Return the (X, Y) coordinate for the center point of the cell that contains the specified text.  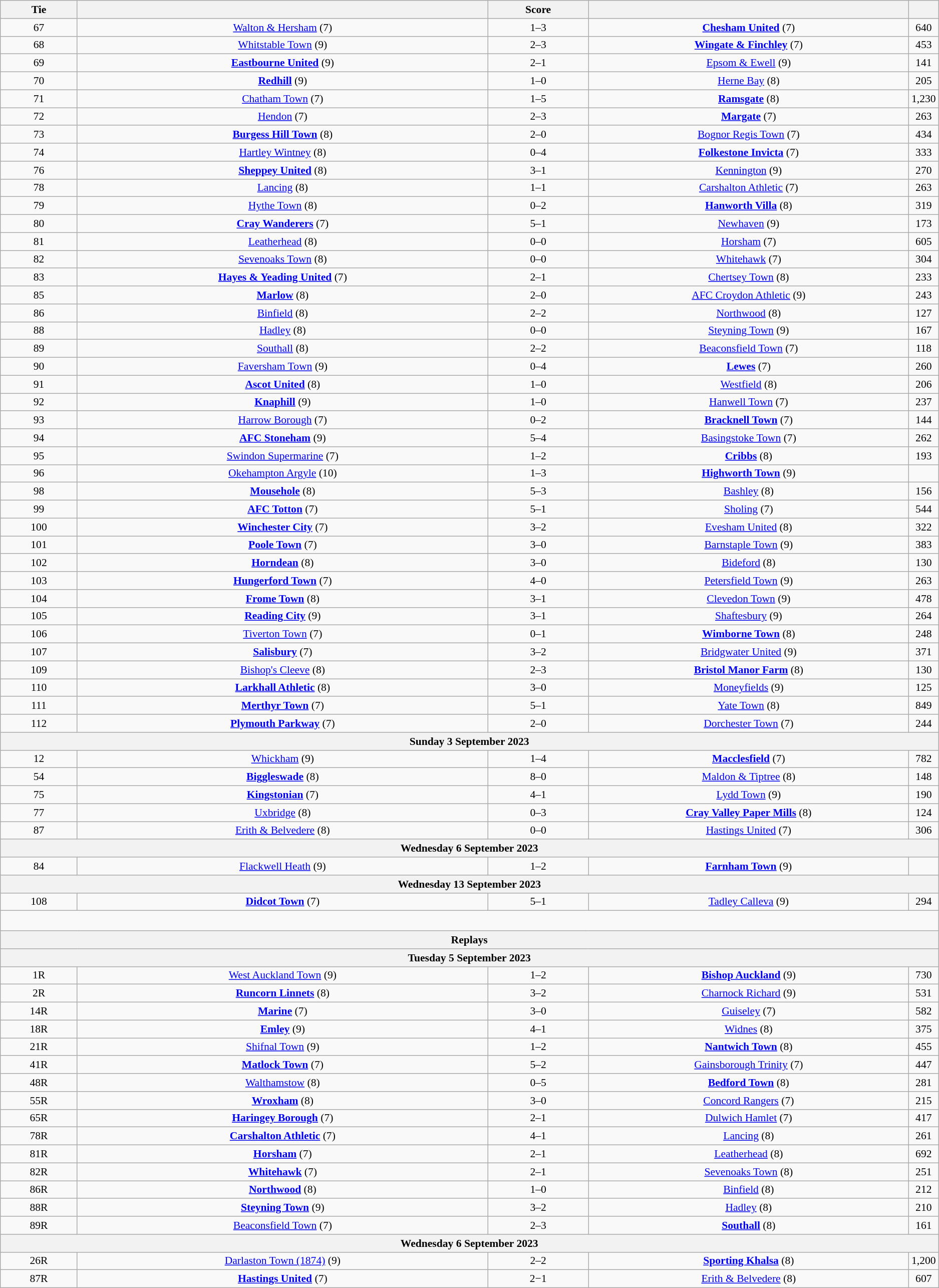
65R (39, 1118)
Bristol Manor Farm (8) (749, 670)
1–4 (538, 759)
104 (39, 599)
Wroxham (8) (282, 1101)
156 (923, 491)
0–3 (538, 813)
Ramsgate (8) (749, 99)
108 (39, 902)
215 (923, 1101)
Farnham Town (9) (749, 866)
1,200 (923, 1261)
Bishop Auckland (9) (749, 975)
99 (39, 509)
375 (923, 1029)
Knaphill (9) (282, 402)
77 (39, 813)
80 (39, 224)
69 (39, 63)
Bracknell Town (7) (749, 420)
89 (39, 349)
Tiverton Town (7) (282, 634)
383 (923, 545)
107 (39, 652)
91 (39, 384)
Cray Valley Paper Mills (8) (749, 813)
173 (923, 224)
1,230 (923, 99)
AFC Stoneham (9) (282, 438)
Poole Town (7) (282, 545)
Tuesday 5 September 2023 (470, 958)
West Auckland Town (9) (282, 975)
Marine (7) (282, 1011)
Flackwell Heath (9) (282, 866)
Reading City (9) (282, 616)
Frome Town (8) (282, 599)
849 (923, 706)
85 (39, 295)
103 (39, 581)
4–0 (538, 581)
78R (39, 1136)
322 (923, 527)
605 (923, 241)
Highworth Town (9) (749, 473)
Biggleswade (8) (282, 777)
141 (923, 63)
Cribbs (8) (749, 456)
90 (39, 367)
193 (923, 456)
81 (39, 241)
Runcorn Linnets (8) (282, 993)
Tie (39, 10)
127 (923, 313)
Clevedon Town (9) (749, 599)
Evesham United (8) (749, 527)
371 (923, 652)
Yate Town (8) (749, 706)
455 (923, 1047)
88R (39, 1208)
110 (39, 688)
118 (923, 349)
190 (923, 795)
Bedford Town (8) (749, 1083)
5–2 (538, 1065)
68 (39, 45)
Sporting Khalsa (8) (749, 1261)
Tadley Calleva (9) (749, 902)
72 (39, 117)
Horndean (8) (282, 563)
294 (923, 902)
100 (39, 527)
Sunday 3 September 2023 (470, 741)
Shaftesbury (9) (749, 616)
112 (39, 723)
Sheppey United (8) (282, 170)
Walton & Hersham (7) (282, 28)
Ascot United (8) (282, 384)
87R (39, 1279)
78 (39, 188)
70 (39, 81)
109 (39, 670)
Larkhall Athletic (8) (282, 688)
453 (923, 45)
111 (39, 706)
87 (39, 831)
Nantwich Town (8) (749, 1047)
148 (923, 777)
125 (923, 688)
417 (923, 1118)
73 (39, 135)
5–3 (538, 491)
Hythe Town (8) (282, 206)
Hartley Wintney (8) (282, 152)
212 (923, 1190)
Uxbridge (8) (282, 813)
Margate (7) (749, 117)
Westfield (8) (749, 384)
Harrow Borough (7) (282, 420)
Winchester City (7) (282, 527)
98 (39, 491)
2−1 (538, 1279)
Burgess Hill Town (8) (282, 135)
Petersfield Town (9) (749, 581)
Salisbury (7) (282, 652)
Hungerford Town (7) (282, 581)
86 (39, 313)
144 (923, 420)
Moneyfields (9) (749, 688)
Score (538, 10)
Wingate & Finchley (7) (749, 45)
102 (39, 563)
Shifnal Town (9) (282, 1047)
478 (923, 599)
Matlock Town (7) (282, 1065)
75 (39, 795)
83 (39, 278)
Maldon & Tiptree (8) (749, 777)
Okehampton Argyle (10) (282, 473)
281 (923, 1083)
Barnstaple Town (9) (749, 545)
Wimborne Town (8) (749, 634)
95 (39, 456)
Sholing (7) (749, 509)
Eastbourne United (9) (282, 63)
Hanworth Villa (8) (749, 206)
306 (923, 831)
640 (923, 28)
48R (39, 1083)
Redhill (9) (282, 81)
Marlow (8) (282, 295)
74 (39, 152)
89R (39, 1225)
Herne Bay (8) (749, 81)
Mousehole (8) (282, 491)
18R (39, 1029)
96 (39, 473)
582 (923, 1011)
Dorchester Town (7) (749, 723)
Hanwell Town (7) (749, 402)
94 (39, 438)
105 (39, 616)
Chertsey Town (8) (749, 278)
782 (923, 759)
41R (39, 1065)
Replays (470, 940)
607 (923, 1279)
244 (923, 723)
1R (39, 975)
233 (923, 278)
0–1 (538, 634)
Kingstonian (7) (282, 795)
Merthyr Town (7) (282, 706)
333 (923, 152)
Bishop's Cleeve (8) (282, 670)
1–5 (538, 99)
248 (923, 634)
101 (39, 545)
206 (923, 384)
Emley (9) (282, 1029)
261 (923, 1136)
Whitstable Town (9) (282, 45)
Haringey Borough (7) (282, 1118)
434 (923, 135)
205 (923, 81)
447 (923, 1065)
264 (923, 616)
304 (923, 260)
161 (923, 1225)
Didcot Town (7) (282, 902)
Kennington (9) (749, 170)
88 (39, 331)
Walthamstow (8) (282, 1083)
531 (923, 993)
270 (923, 170)
1–1 (538, 188)
55R (39, 1101)
237 (923, 402)
Macclesfield (7) (749, 759)
544 (923, 509)
67 (39, 28)
262 (923, 438)
Newhaven (9) (749, 224)
243 (923, 295)
167 (923, 331)
Bridgwater United (9) (749, 652)
8–0 (538, 777)
14R (39, 1011)
Cray Wanderers (7) (282, 224)
93 (39, 420)
Chesham United (7) (749, 28)
0–5 (538, 1083)
Folkestone Invicta (7) (749, 152)
AFC Croydon Athletic (9) (749, 295)
Hendon (7) (282, 117)
692 (923, 1154)
12 (39, 759)
Whickham (9) (282, 759)
106 (39, 634)
2R (39, 993)
Concord Rangers (7) (749, 1101)
79 (39, 206)
21R (39, 1047)
84 (39, 866)
Gainsborough Trinity (7) (749, 1065)
Chatham Town (7) (282, 99)
Darlaston Town (1874) (9) (282, 1261)
54 (39, 777)
Basingstoke Town (7) (749, 438)
251 (923, 1172)
Wednesday 13 September 2023 (470, 884)
Bashley (8) (749, 491)
Widnes (8) (749, 1029)
Faversham Town (9) (282, 367)
76 (39, 170)
210 (923, 1208)
26R (39, 1261)
82 (39, 260)
Swindon Supermarine (7) (282, 456)
730 (923, 975)
260 (923, 367)
92 (39, 402)
5–4 (538, 438)
Guiseley (7) (749, 1011)
Bognor Regis Town (7) (749, 135)
124 (923, 813)
Epsom & Ewell (9) (749, 63)
71 (39, 99)
86R (39, 1190)
Bideford (8) (749, 563)
81R (39, 1154)
Hayes & Yeading United (7) (282, 278)
Lydd Town (9) (749, 795)
Charnock Richard (9) (749, 993)
82R (39, 1172)
AFC Totton (7) (282, 509)
Lewes (7) (749, 367)
Plymouth Parkway (7) (282, 723)
319 (923, 206)
Dulwich Hamlet (7) (749, 1118)
